Scan for the cell matching the given text and deliver its (X, Y) coordinate at center. 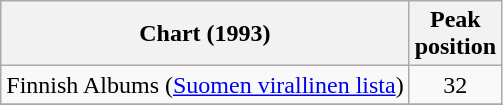
32 (455, 85)
Finnish Albums (Suomen virallinen lista) (205, 85)
Peakposition (455, 34)
Chart (1993) (205, 34)
